Pinpoint the cell where the given text exists, returning its [X, Y] midpoint coordinate. 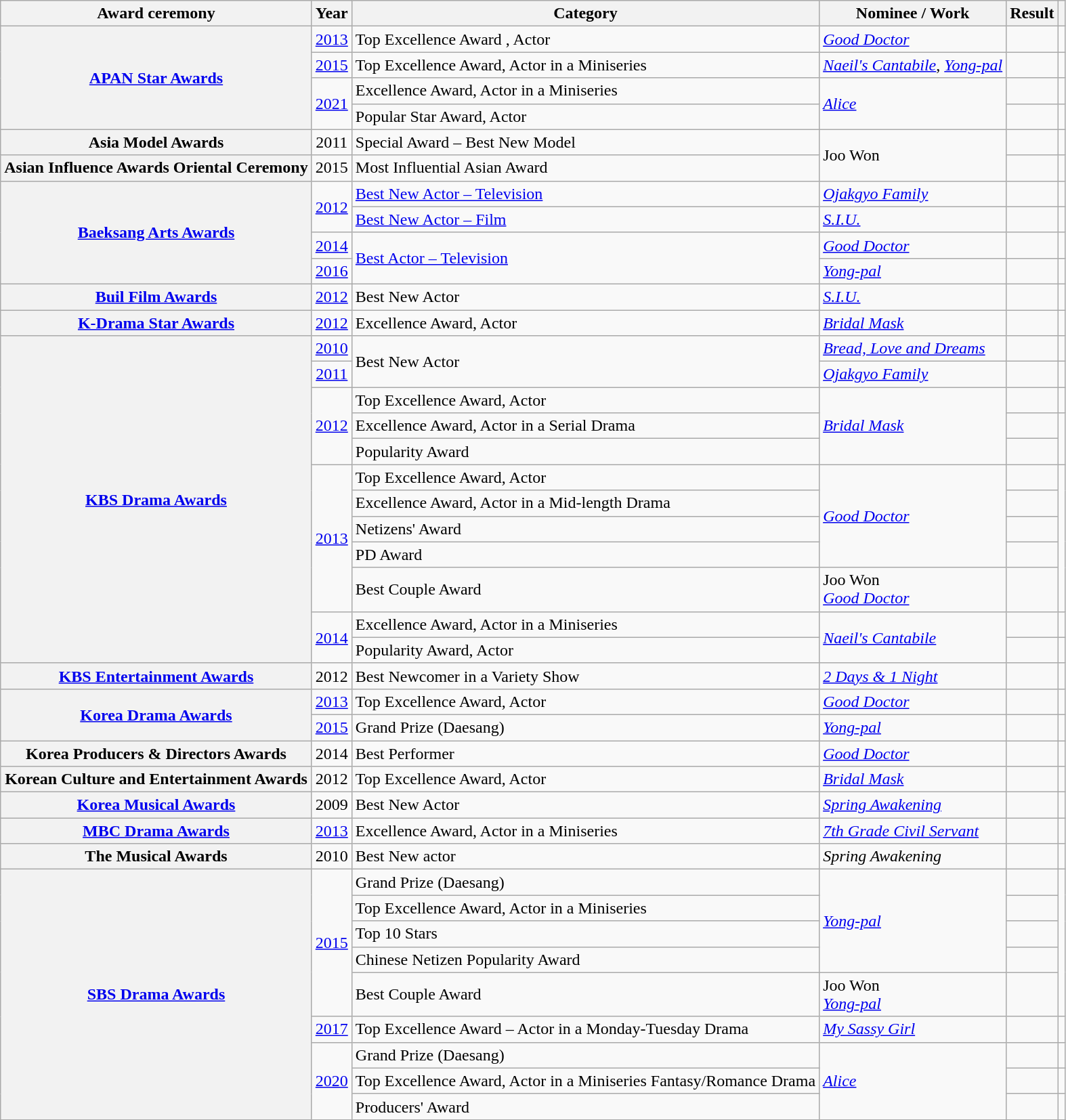
MBC Drama Awards [156, 831]
KBS Entertainment Awards [156, 676]
2021 [332, 104]
SBS Drama Awards [156, 995]
Excellence Award, Actor in a Mid-length Drama [585, 503]
Baeksang Arts Awards [156, 232]
2016 [332, 271]
PD Award [585, 555]
Best New Actor – Television [585, 194]
Joo Won Yong-pal [913, 994]
Excellence Award, Actor in a Serial Drama [585, 426]
Category [585, 14]
Korean Culture and Entertainment Awards [156, 779]
Joo Won Good Doctor [913, 589]
2020 [332, 1081]
Naeil's Cantabile, Yong-pal [913, 65]
Most Influential Asian Award [585, 168]
Special Award – Best New Model [585, 142]
Netizens' Award [585, 529]
Award ceremony [156, 14]
7th Grade Civil Servant [913, 831]
Chinese Netizen Popularity Award [585, 960]
Bread, Love and Dreams [913, 349]
2009 [332, 805]
Korea Producers & Directors Awards [156, 754]
Best New Actor – Film [585, 219]
Popularity Award [585, 452]
Producers' Award [585, 1106]
KBS Drama Awards [156, 500]
2 Days & 1 Night [913, 676]
My Sassy Girl [913, 1029]
Popular Star Award, Actor [585, 116]
Best Newcomer in a Variety Show [585, 676]
Best Actor – Television [585, 258]
Year [332, 14]
2017 [332, 1029]
Korea Drama Awards [156, 714]
Excellence Award, Actor [585, 323]
Popularity Award, Actor [585, 650]
Top Excellence Award , Actor [585, 39]
Asia Model Awards [156, 142]
Nominee / Work [913, 14]
Best New actor [585, 857]
Naeil's Cantabile [913, 637]
Top Excellence Award, Actor in a Miniseries Fantasy/Romance Drama [585, 1081]
Best Performer [585, 754]
Top 10 Stars [585, 934]
K-Drama Star Awards [156, 323]
Joo Won [913, 155]
Buil Film Awards [156, 297]
Asian Influence Awards Oriental Ceremony [156, 168]
APAN Star Awards [156, 78]
Top Excellence Award – Actor in a Monday-Tuesday Drama [585, 1029]
The Musical Awards [156, 857]
Korea Musical Awards [156, 805]
Result [1032, 14]
